Capture the cell that displays the provided text and extract its (x, y) central coordinate. 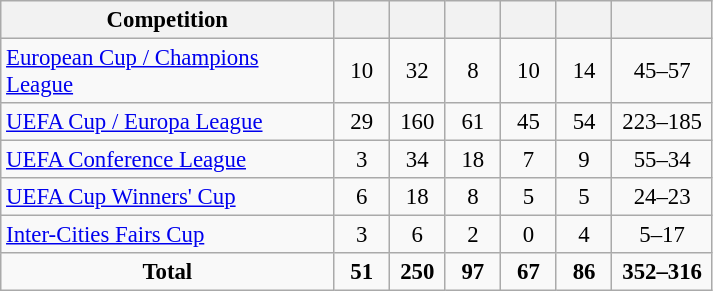
45 (529, 122)
UEFA Cup Winners' Cup (168, 197)
61 (473, 122)
32 (417, 72)
9 (584, 160)
223–185 (662, 122)
2 (473, 235)
14 (584, 72)
Inter-Cities Fairs Cup (168, 235)
4 (584, 235)
55–34 (662, 160)
UEFA Conference League (168, 160)
Competition (168, 20)
0 (529, 235)
European Cup / Champions League (168, 72)
160 (417, 122)
34 (417, 160)
7 (529, 160)
54 (584, 122)
5–17 (662, 235)
24–23 (662, 197)
UEFA Cup / Europa League (168, 122)
29 (362, 122)
45–57 (662, 72)
